Extract the (x, y) coordinate from the center of the cell holding the provided text.  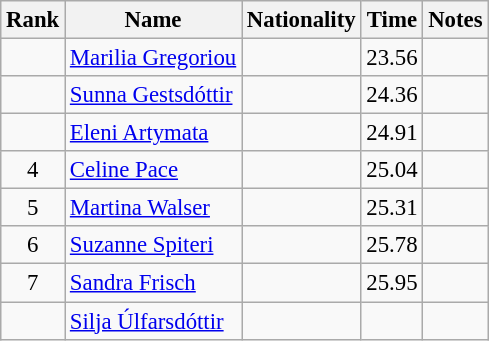
Name (154, 20)
25.95 (392, 283)
Sandra Frisch (154, 283)
7 (33, 283)
Suzanne Spiteri (154, 245)
25.31 (392, 208)
24.91 (392, 133)
Sunna Gestsdóttir (154, 95)
25.78 (392, 245)
6 (33, 245)
Eleni Artymata (154, 133)
Notes (456, 20)
Silja Úlfarsdóttir (154, 321)
Martina Walser (154, 208)
Rank (33, 20)
23.56 (392, 58)
Nationality (302, 20)
Time (392, 20)
4 (33, 170)
Celine Pace (154, 170)
Marilia Gregoriou (154, 58)
25.04 (392, 170)
5 (33, 208)
24.36 (392, 95)
